Locate the cell with the specified text and output its (x, y) center coordinate. 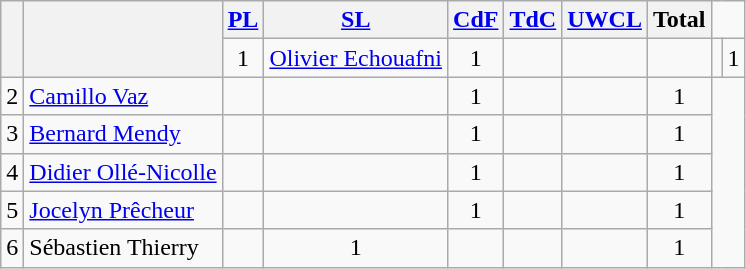
Total (679, 20)
Jocelyn Prêcheur (123, 210)
PL (243, 20)
CdF (476, 20)
UWCL (605, 20)
3 (12, 134)
Bernard Mendy (123, 134)
Camillo Vaz (123, 96)
2 (12, 96)
6 (12, 248)
4 (12, 172)
Sébastien Thierry (123, 248)
5 (12, 210)
SL (356, 20)
Didier Ollé-Nicolle (123, 172)
Olivier Echouafni (356, 58)
TdC (533, 20)
